Provide the (x, y) coordinate of the cell's center where the given text is located.  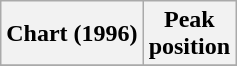
Peakposition (189, 34)
Chart (1996) (72, 34)
